Determine the [x, y] coordinate at the center of the cell enclosing the given text.  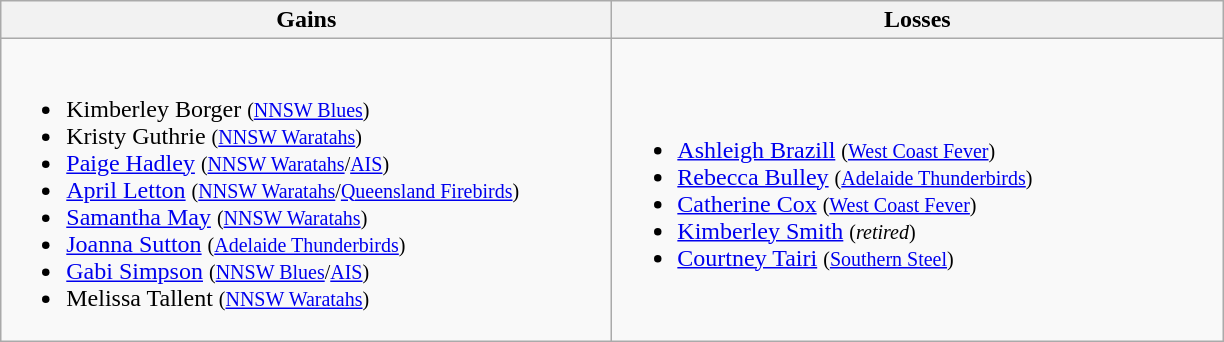
Gains [306, 20]
Losses [918, 20]
